Extract the [x, y] coordinate from the center of the cell holding the provided text.  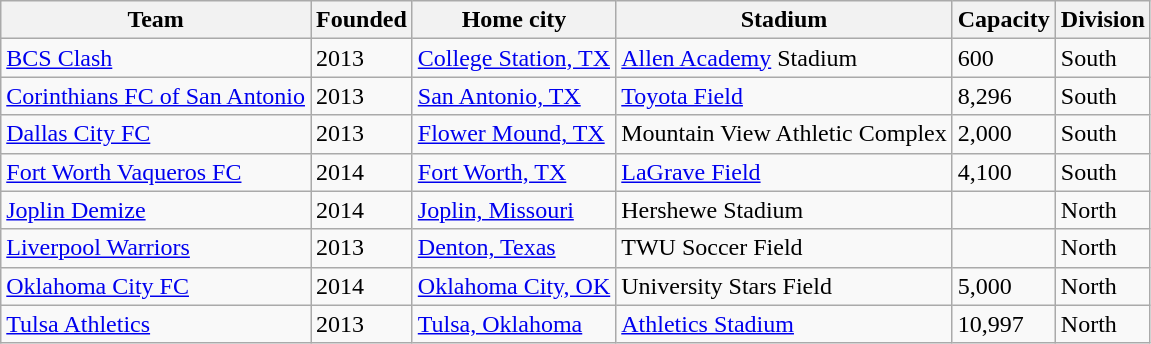
Athletics Stadium [784, 324]
4,100 [1004, 172]
Tulsa Athletics [156, 324]
Oklahoma City, OK [514, 286]
Joplin Demize [156, 210]
10,997 [1004, 324]
LaGrave Field [784, 172]
Oklahoma City FC [156, 286]
San Antonio, TX [514, 96]
Joplin, Missouri [514, 210]
University Stars Field [784, 286]
Dallas City FC [156, 134]
TWU Soccer Field [784, 248]
Mountain View Athletic Complex [784, 134]
Hershewe Stadium [784, 210]
Toyota Field [784, 96]
Liverpool Warriors [156, 248]
Tulsa, Oklahoma [514, 324]
600 [1004, 58]
College Station, TX [514, 58]
5,000 [1004, 286]
Fort Worth Vaqueros FC [156, 172]
Founded [361, 20]
Denton, Texas [514, 248]
Stadium [784, 20]
Fort Worth, TX [514, 172]
BCS Clash [156, 58]
8,296 [1004, 96]
Division [1102, 20]
2,000 [1004, 134]
Corinthians FC of San Antonio [156, 96]
Team [156, 20]
Home city [514, 20]
Allen Academy Stadium [784, 58]
Capacity [1004, 20]
Flower Mound, TX [514, 134]
